Scan for the cell matching the given text and deliver its (X, Y) coordinate at center. 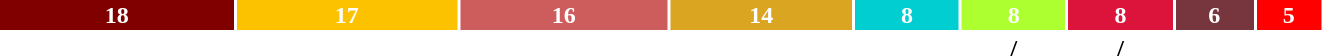
14 (762, 15)
16 (564, 15)
5 (1288, 15)
17 (348, 15)
6 (1214, 15)
18 (117, 15)
